Return (X, Y) of the center of cell containing provided text 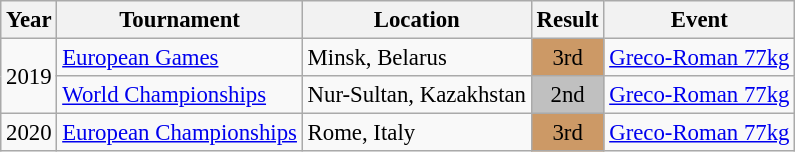
2020 (29, 133)
World Championships (180, 95)
European Championships (180, 133)
Location (416, 20)
Minsk, Belarus (416, 58)
2nd (568, 95)
Event (700, 20)
2019 (29, 76)
European Games (180, 58)
Result (568, 20)
Year (29, 20)
Tournament (180, 20)
Nur-Sultan, Kazakhstan (416, 95)
Rome, Italy (416, 133)
